For the text-containing cell, return its midpoint in [X, Y] coordinate format. 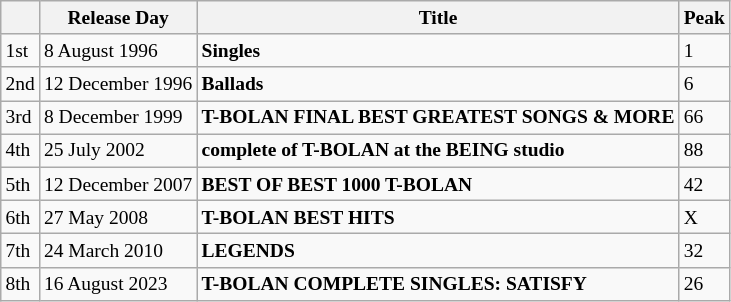
T-BOLAN BEST HITS [438, 216]
complete of T-BOLAN at the BEING studio [438, 150]
X [704, 216]
88 [704, 150]
Release Day [118, 18]
3rd [20, 118]
T-BOLAN FINAL BEST GREATEST SONGS & MORE [438, 118]
LEGENDS [438, 250]
66 [704, 118]
1 [704, 50]
24 March 2010 [118, 250]
12 December 1996 [118, 84]
8 August 1996 [118, 50]
42 [704, 184]
Singles [438, 50]
6th [20, 216]
6 [704, 84]
26 [704, 284]
Ballads [438, 84]
2nd [20, 84]
7th [20, 250]
12 December 2007 [118, 184]
Title [438, 18]
Peak [704, 18]
32 [704, 250]
16 August 2023 [118, 284]
5th [20, 184]
4th [20, 150]
8 December 1999 [118, 118]
27 May 2008 [118, 216]
25 July 2002 [118, 150]
8th [20, 284]
T-BOLAN COMPLETE SINGLES: SATISFY [438, 284]
BEST OF BEST 1000 T-BOLAN [438, 184]
1st [20, 50]
